Pinpoint the cell where the given text exists, returning its [X, Y] midpoint coordinate. 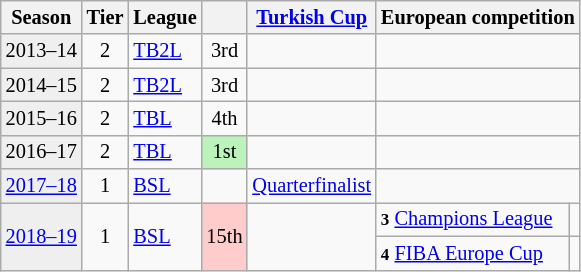
4th [225, 118]
2017–18 [42, 186]
4 FIBA Europe Cup [472, 253]
3 Champions League [472, 219]
Quarterfinalist [312, 186]
Tier [106, 17]
15th [225, 236]
Season [42, 17]
2014–15 [42, 85]
League [164, 17]
2016–17 [42, 152]
2015–16 [42, 118]
Turkish Cup [312, 17]
2018–19 [42, 236]
1st [225, 152]
European competition [478, 17]
2013–14 [42, 51]
